Return the (X, Y) coordinate for the center point of the cell that contains the specified text.  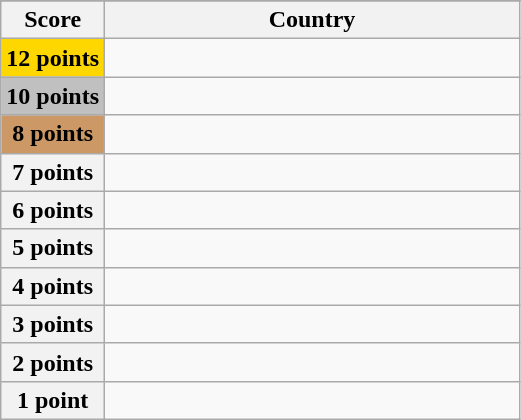
1 point (53, 400)
6 points (53, 210)
Score (53, 20)
12 points (53, 58)
2 points (53, 362)
3 points (53, 324)
Country (312, 20)
4 points (53, 286)
8 points (53, 134)
5 points (53, 248)
10 points (53, 96)
7 points (53, 172)
